Search for the cell housing the specified text and yield its (x, y) center coordinate. 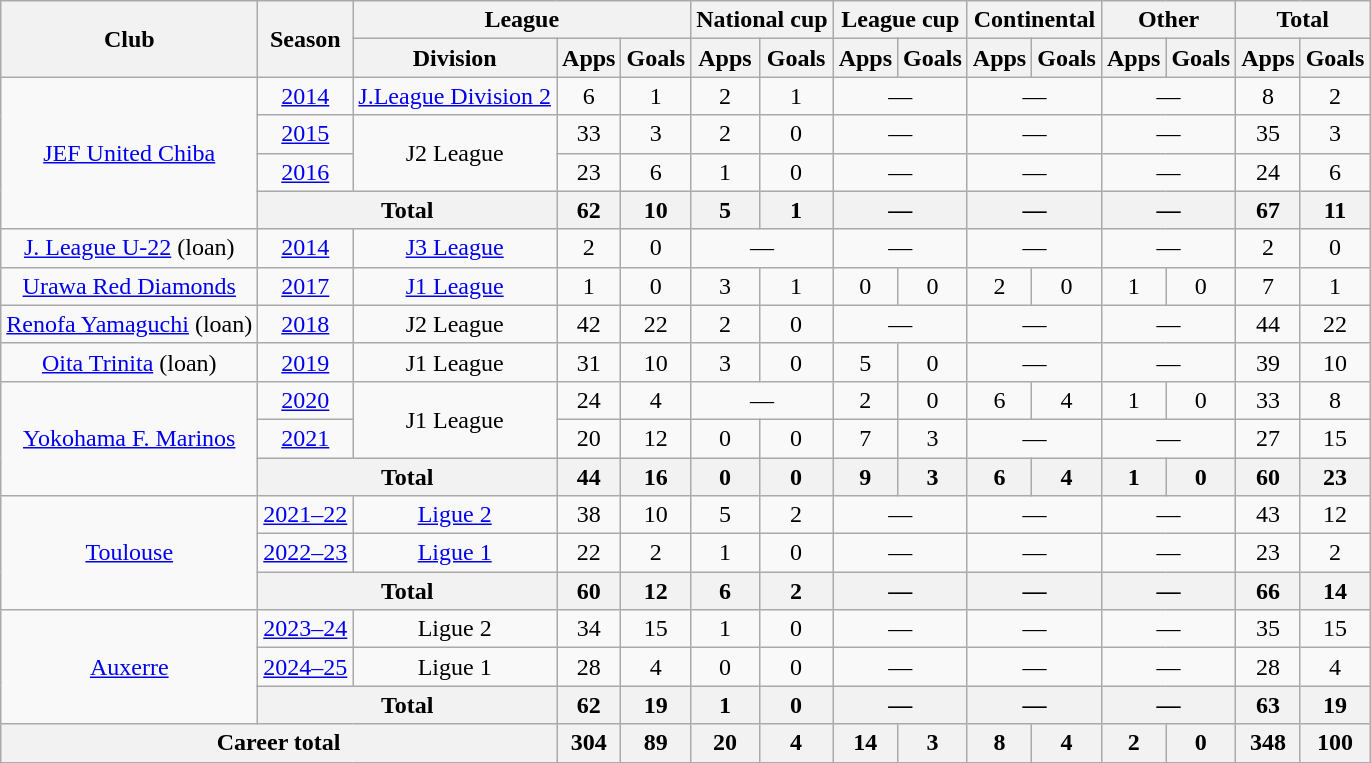
Career total (279, 743)
Season (306, 39)
100 (1335, 743)
Toulouse (130, 553)
66 (1268, 591)
League (522, 20)
38 (589, 515)
27 (1268, 438)
JEF United Chiba (130, 153)
2018 (306, 324)
2015 (306, 134)
Auxerre (130, 667)
2016 (306, 172)
63 (1268, 705)
348 (1268, 743)
Oita Trinita (loan) (130, 362)
42 (589, 324)
2024–25 (306, 667)
304 (589, 743)
J.League Division 2 (455, 96)
Urawa Red Diamonds (130, 286)
9 (865, 477)
J3 League (455, 248)
2019 (306, 362)
89 (656, 743)
39 (1268, 362)
Other (1168, 20)
2017 (306, 286)
67 (1268, 210)
2022–23 (306, 553)
2021 (306, 438)
2020 (306, 400)
League cup (900, 20)
National cup (762, 20)
Yokohama F. Marinos (130, 438)
Continental (1034, 20)
34 (589, 629)
2023–24 (306, 629)
Division (455, 58)
J. League U-22 (loan) (130, 248)
11 (1335, 210)
Club (130, 39)
2021–22 (306, 515)
31 (589, 362)
Renofa Yamaguchi (loan) (130, 324)
43 (1268, 515)
16 (656, 477)
